Output the [x, y] coordinate of the center of the cell containing the given text.  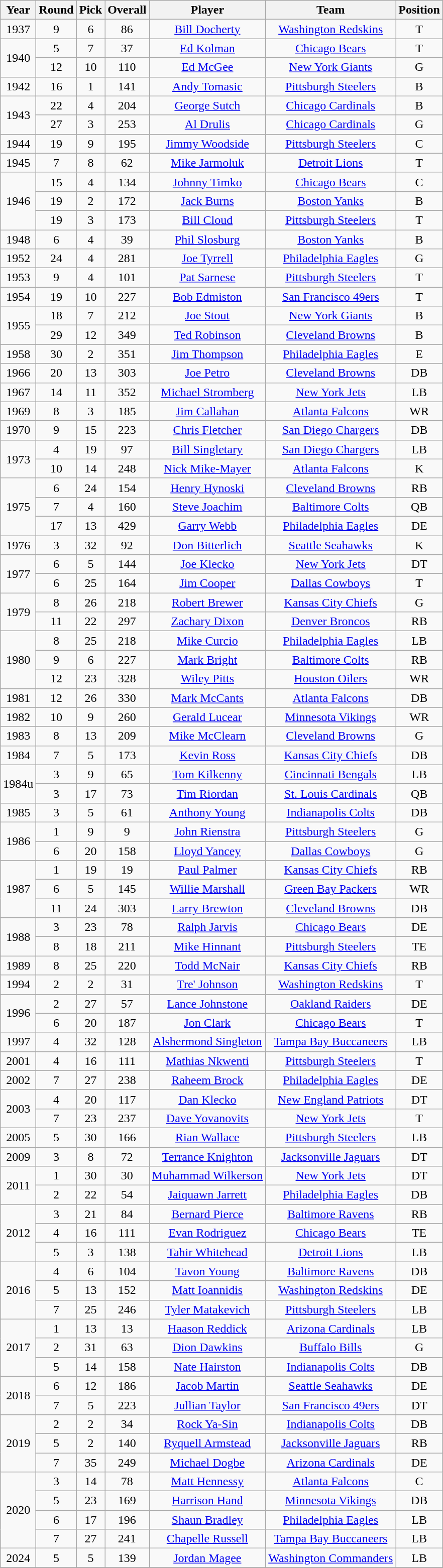
Larry Brewton [207, 908]
Jimmy Woodside [207, 144]
140 [127, 1443]
1985 [18, 812]
152 [127, 1290]
238 [127, 1080]
Houston Oilers [330, 679]
1945 [18, 163]
Ed Kolman [207, 48]
246 [127, 1309]
Bill Singletary [207, 449]
1940 [18, 58]
117 [127, 1099]
Michael Stromberg [207, 392]
Ted Robinson [207, 335]
Nick Mike-Mayer [207, 468]
429 [127, 526]
220 [127, 966]
1981 [18, 698]
Overall [127, 10]
Chris Fletcher [207, 430]
Kevin Ross [207, 755]
Tahir Whitehead [207, 1252]
Mike Hinnant [207, 946]
39 [127, 239]
1977 [18, 574]
166 [127, 1137]
Al Drulis [207, 125]
Evan Rodriguez [207, 1233]
57 [127, 1004]
Tyler Matakevich [207, 1309]
Phil Slosburg [207, 239]
139 [127, 1558]
Player [207, 10]
Shaun Bradley [207, 1520]
1955 [18, 325]
2002 [18, 1080]
St. Louis Cardinals [330, 793]
Joe Stout [207, 316]
86 [127, 29]
Ralph Jarvis [207, 927]
Willie Marshall [207, 889]
352 [127, 392]
Position [419, 10]
297 [127, 622]
Johnny Timko [207, 182]
101 [127, 278]
Mark McCants [207, 698]
New England Patriots [330, 1099]
63 [127, 1348]
97 [127, 449]
1944 [18, 144]
2012 [18, 1233]
29 [56, 335]
1989 [18, 966]
2011 [18, 1185]
Terrance Knighton [207, 1156]
Lance Johnstone [207, 1004]
Dave Yovanovits [207, 1118]
Ed McGee [207, 67]
241 [127, 1539]
Garry Webb [207, 526]
Alshermond Singleton [207, 1042]
Mike Curcio [207, 641]
Bill Docherty [207, 29]
196 [127, 1520]
1982 [18, 717]
204 [127, 105]
1983 [18, 736]
Mathias Nkwenti [207, 1061]
Green Bay Packers [330, 889]
Washington Commanders [330, 1558]
Mark Bright [207, 660]
Lloyd Yancey [207, 851]
Muhammad Wilkerson [207, 1176]
1980 [18, 660]
Tim Riordan [207, 793]
Jack Burns [207, 201]
249 [127, 1463]
237 [127, 1118]
2016 [18, 1290]
37 [127, 48]
Cincinnati Bengals [330, 774]
Steve Joachim [207, 507]
2001 [18, 1061]
1954 [18, 297]
212 [127, 316]
Raheem Brock [207, 1080]
2024 [18, 1558]
35 [90, 1463]
21 [90, 1214]
Bob Edmiston [207, 297]
Tre' Johnson [207, 985]
54 [127, 1195]
253 [127, 125]
144 [127, 564]
Zachary Dixon [207, 622]
Team [330, 10]
1970 [18, 430]
65 [127, 774]
Rian Wallace [207, 1137]
2020 [18, 1510]
138 [127, 1252]
Jim Cooper [207, 583]
1984u [18, 784]
160 [127, 507]
Buffalo Bills [330, 1348]
Denver Broncos [330, 622]
72 [127, 1156]
Jim Callahan [207, 411]
195 [127, 144]
128 [127, 1042]
Henry Hynoski [207, 488]
2019 [18, 1443]
Bill Cloud [207, 220]
248 [127, 468]
1966 [18, 373]
1937 [18, 29]
92 [127, 545]
211 [127, 946]
62 [127, 163]
1948 [18, 239]
145 [127, 889]
Jaiquawn Jarrett [207, 1195]
281 [127, 259]
154 [127, 488]
1976 [18, 545]
1967 [18, 392]
330 [127, 698]
84 [127, 1214]
Oakland Raiders [330, 1004]
Matt Ioannidis [207, 1290]
349 [127, 335]
Jon Clark [207, 1023]
164 [127, 583]
Mike Jarmoluk [207, 163]
34 [127, 1424]
George Sutch [207, 105]
2009 [18, 1156]
1958 [18, 354]
Mike McClearn [207, 736]
1986 [18, 841]
Robert Brewer [207, 602]
Ryquell Armstead [207, 1443]
187 [127, 1023]
Gerald Lucear [207, 717]
Round [56, 10]
1997 [18, 1042]
1984 [18, 755]
209 [127, 736]
Pick [90, 10]
1994 [18, 985]
61 [127, 812]
Harrison Hand [207, 1501]
351 [127, 354]
73 [127, 793]
Jacob Martin [207, 1386]
Matt Hennessy [207, 1482]
2017 [18, 1348]
Jim Thompson [207, 354]
1973 [18, 459]
2003 [18, 1109]
Year [18, 10]
1975 [18, 507]
Bernard Pierce [207, 1214]
134 [127, 182]
Dion Dawkins [207, 1348]
169 [127, 1501]
185 [127, 411]
Don Bitterlich [207, 545]
1996 [18, 1013]
Andy Tomasic [207, 86]
141 [127, 86]
1952 [18, 259]
Haason Reddick [207, 1329]
186 [127, 1386]
Joe Petro [207, 373]
328 [127, 679]
John Rienstra [207, 831]
Jordan Magee [207, 1558]
1988 [18, 937]
Tavon Young [207, 1271]
Joe Tyrrell [207, 259]
2005 [18, 1137]
Anthony Young [207, 812]
Pat Sarnese [207, 278]
260 [127, 717]
1943 [18, 115]
Todd McNair [207, 966]
Rock Ya-Sin [207, 1424]
1987 [18, 889]
1979 [18, 612]
Dan Klecko [207, 1099]
E [419, 354]
Chapelle Russell [207, 1539]
172 [127, 201]
1969 [18, 411]
2018 [18, 1395]
Joe Klecko [207, 564]
110 [127, 67]
Jullian Taylor [207, 1405]
Nate Hairston [207, 1367]
Tom Kilkenny [207, 774]
1942 [18, 86]
1946 [18, 201]
Wiley Pitts [207, 679]
104 [127, 1271]
Michael Dogbe [207, 1463]
Paul Palmer [207, 870]
1953 [18, 278]
